Provide the (x, y) coordinate of the cell's center where the given text is located.  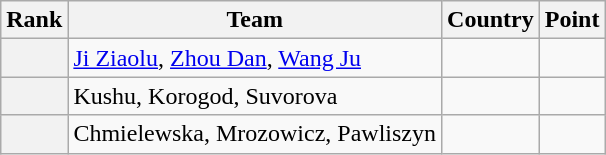
Country (491, 20)
Point (572, 20)
Chmielewska, Mrozowicz, Pawliszyn (255, 134)
Rank (34, 20)
Team (255, 20)
Kushu, Korogod, Suvorova (255, 96)
Ji Ziaolu, Zhou Dan, Wang Ju (255, 58)
